For the text-containing cell, return its midpoint in (x, y) coordinate format. 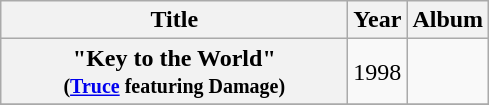
Album (448, 20)
"Key to the World"(Truce featuring Damage) (174, 72)
Title (174, 20)
Year (378, 20)
1998 (378, 72)
